Detect which cell encompasses the target text, then output its (x, y) center coordinate. 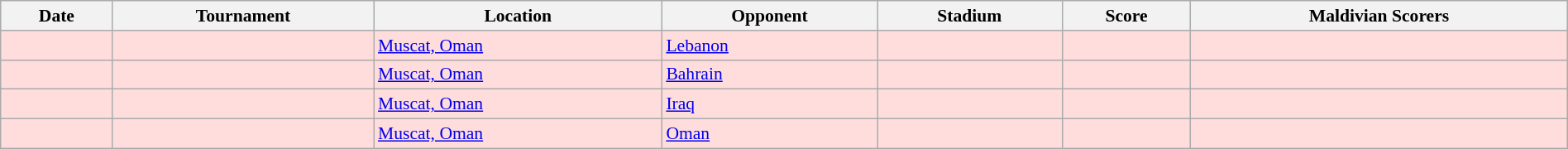
Score (1126, 16)
Tournament (243, 16)
Date (56, 16)
Bahrain (769, 74)
Opponent (769, 16)
Location (518, 16)
Iraq (769, 104)
Lebanon (769, 46)
Maldivian Scorers (1379, 16)
Oman (769, 134)
Stadium (970, 16)
